Provide the [x, y] coordinate of the cell's center where the given text is located.  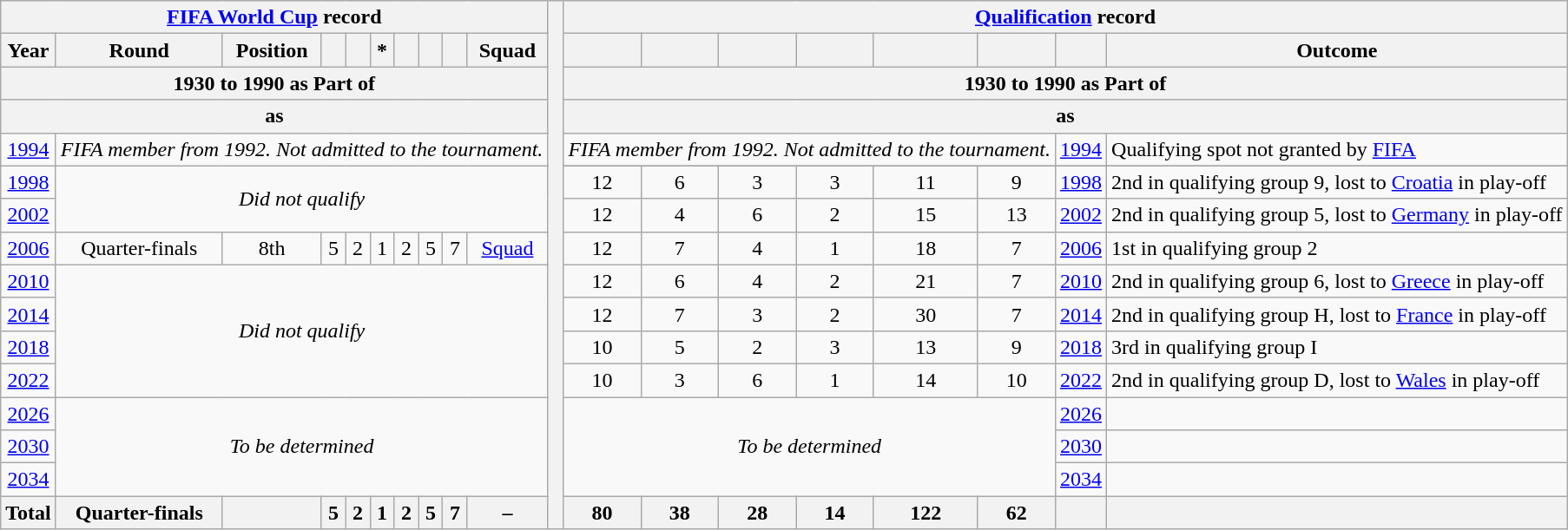
2nd in qualifying group D, lost to Wales in play-off [1337, 380]
2nd in qualifying group 9, lost to Croatia in play-off [1337, 182]
122 [926, 513]
Qualifying spot not granted by FIFA [1337, 149]
18 [926, 248]
Round [139, 50]
Qualification record [1065, 17]
15 [926, 215]
* [382, 50]
8th [272, 248]
62 [1016, 513]
1st in qualifying group 2 [1337, 248]
38 [679, 513]
80 [603, 513]
11 [926, 182]
3rd in qualifying group I [1337, 347]
2nd in qualifying group H, lost to France in play-off [1337, 314]
FIFA World Cup record [274, 17]
28 [757, 513]
30 [926, 314]
– [507, 513]
Year [29, 50]
2nd in qualifying group 6, lost to Greece in play-off [1337, 281]
21 [926, 281]
2nd in qualifying group 5, lost to Germany in play-off [1337, 215]
Position [272, 50]
Outcome [1337, 50]
Total [29, 513]
